Locate the cell with the specified text and output its [X, Y] center coordinate. 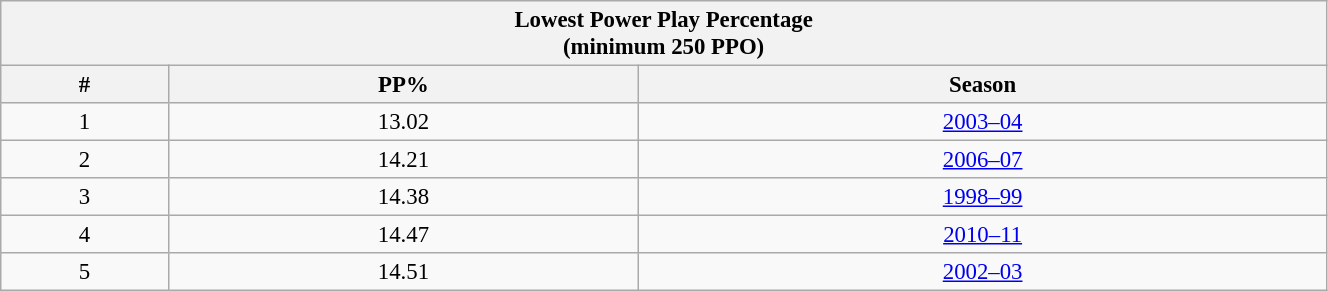
2003–04 [983, 122]
3 [84, 197]
Lowest Power Play Percentage(minimum 250 PPO) [664, 34]
4 [84, 235]
13.02 [404, 122]
14.21 [404, 160]
2010–11 [983, 235]
Season [983, 85]
14.47 [404, 235]
14.38 [404, 197]
2006–07 [983, 160]
1 [84, 122]
1998–99 [983, 197]
PP% [404, 85]
# [84, 85]
2 [84, 160]
